Scan for the cell matching the given text and deliver its [X, Y] coordinate at center. 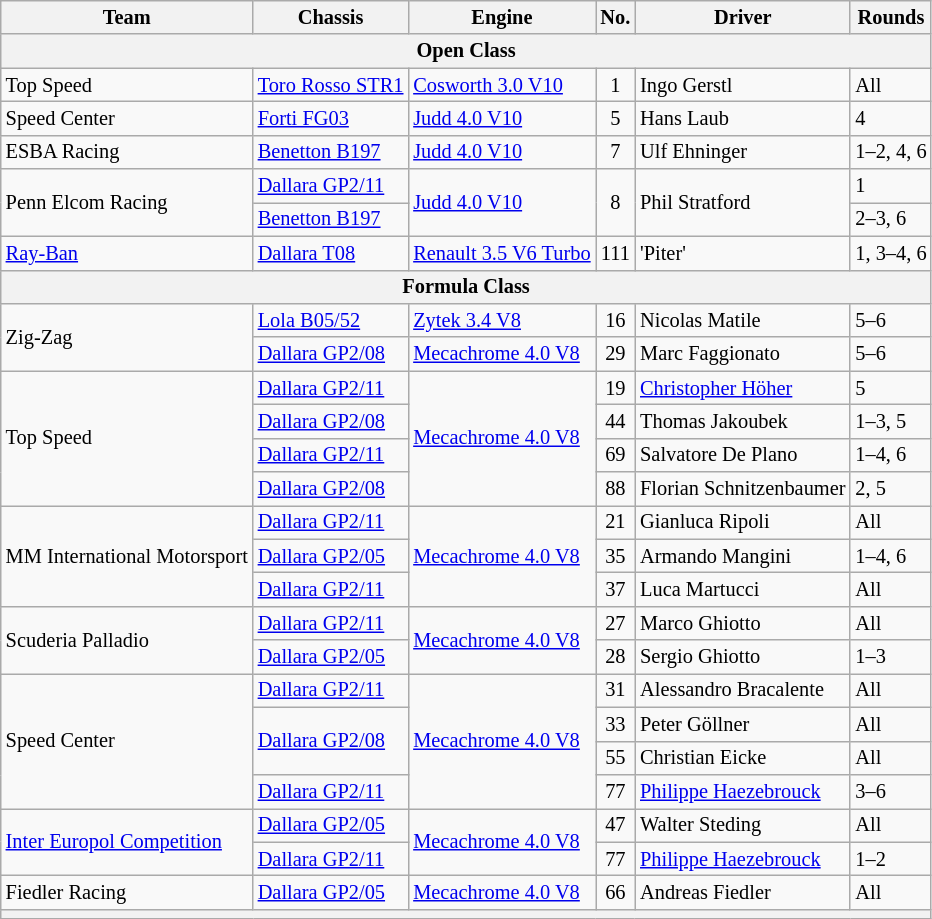
Driver [742, 17]
Florian Schnitzenbaumer [742, 489]
Alessandro Bracalente [742, 690]
111 [616, 253]
29 [616, 354]
47 [616, 825]
Fiedler Racing [127, 892]
37 [616, 589]
Forti FG03 [331, 118]
19 [616, 388]
Toro Rosso STR1 [331, 85]
Walter Steding [742, 825]
1–3, 5 [890, 421]
Zig-Zag [127, 336]
21 [616, 522]
Team [127, 17]
Chassis [331, 17]
Salvatore De Plano [742, 455]
Nicolas Matile [742, 320]
33 [616, 724]
7 [616, 152]
Thomas Jakoubek [742, 421]
Ray-Ban [127, 253]
28 [616, 657]
1–2 [890, 859]
8 [616, 202]
44 [616, 421]
1–3 [890, 657]
Dallara T08 [331, 253]
27 [616, 623]
16 [616, 320]
88 [616, 489]
Cosworth 3.0 V10 [502, 85]
Lola B05/52 [331, 320]
Hans Laub [742, 118]
Sergio Ghiotto [742, 657]
1–2, 4, 6 [890, 152]
35 [616, 556]
MM International Motorsport [127, 556]
Ulf Ehninger [742, 152]
Engine [502, 17]
Christian Eicke [742, 758]
Andreas Fiedler [742, 892]
Marc Faggionato [742, 354]
Renault 3.5 V6 Turbo [502, 253]
31 [616, 690]
Phil Stratford [742, 202]
3–6 [890, 791]
No. [616, 17]
'Piter' [742, 253]
Christopher Höher [742, 388]
Inter Europol Competition [127, 842]
1, 3–4, 6 [890, 253]
Marco Ghiotto [742, 623]
Formula Class [466, 287]
55 [616, 758]
Armando Mangini [742, 556]
2–3, 6 [890, 219]
Ingo Gerstl [742, 85]
ESBA Racing [127, 152]
Open Class [466, 51]
Luca Martucci [742, 589]
Peter Göllner [742, 724]
66 [616, 892]
Gianluca Ripoli [742, 522]
Zytek 3.4 V8 [502, 320]
4 [890, 118]
Penn Elcom Racing [127, 202]
Scuderia Palladio [127, 640]
Rounds [890, 17]
69 [616, 455]
2, 5 [890, 489]
